Detect which cell encompasses the target text, then output its (X, Y) center coordinate. 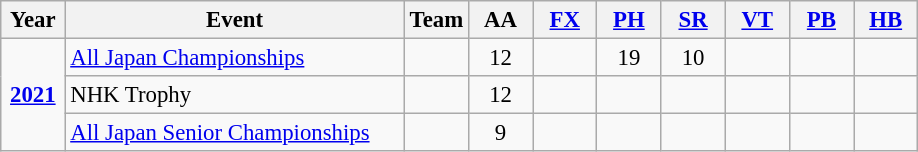
10 (693, 58)
PH (629, 20)
Event (234, 20)
Team (436, 20)
9 (500, 133)
SR (693, 20)
AA (500, 20)
PB (821, 20)
2021 (33, 96)
VT (757, 20)
NHK Trophy (234, 95)
Year (33, 20)
FX (565, 20)
All Japan Senior Championships (234, 133)
HB (886, 20)
19 (629, 58)
All Japan Championships (234, 58)
